For the text-containing cell, return its midpoint in [x, y] coordinate format. 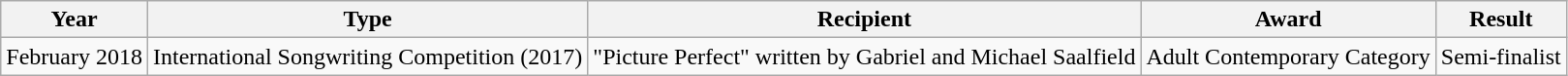
International Songwriting Competition (2017) [367, 57]
Award [1288, 19]
Result [1501, 19]
Semi-finalist [1501, 57]
Type [367, 19]
"Picture Perfect" written by Gabriel and Michael Saalfield [864, 57]
Year [75, 19]
Recipient [864, 19]
February 2018 [75, 57]
Adult Contemporary Category [1288, 57]
